Extract the (x, y) coordinate from the center of the cell holding the provided text.  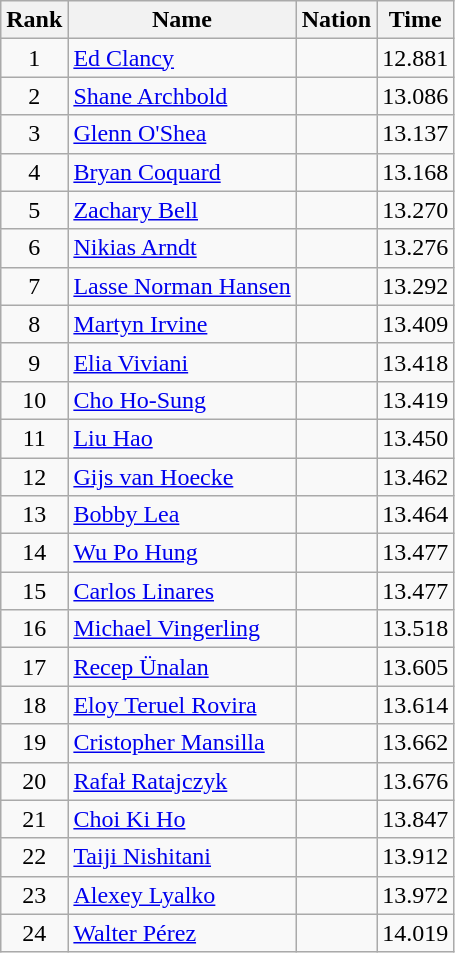
Glenn O'Shea (182, 134)
3 (34, 134)
13.676 (416, 781)
16 (34, 629)
13.662 (416, 743)
Lasse Norman Hansen (182, 286)
14 (34, 553)
13.276 (416, 248)
5 (34, 210)
13.137 (416, 134)
Martyn Irvine (182, 324)
13.912 (416, 857)
13.418 (416, 362)
Elia Viviani (182, 362)
Name (182, 20)
Carlos Linares (182, 591)
Taiji Nishitani (182, 857)
13.168 (416, 172)
14.019 (416, 933)
13.450 (416, 438)
13.972 (416, 895)
18 (34, 705)
9 (34, 362)
13 (34, 515)
Rafał Ratajczyk (182, 781)
Michael Vingerling (182, 629)
Bryan Coquard (182, 172)
11 (34, 438)
13.847 (416, 819)
Recep Ünalan (182, 667)
Shane Archbold (182, 96)
Nikias Arndt (182, 248)
20 (34, 781)
24 (34, 933)
Time (416, 20)
Choi Ki Ho (182, 819)
8 (34, 324)
Cristopher Mansilla (182, 743)
13.464 (416, 515)
1 (34, 58)
Nation (336, 20)
17 (34, 667)
13.605 (416, 667)
Liu Hao (182, 438)
13.419 (416, 400)
13.270 (416, 210)
Eloy Teruel Rovira (182, 705)
19 (34, 743)
13.462 (416, 477)
13.614 (416, 705)
Alexey Lyalko (182, 895)
23 (34, 895)
13.518 (416, 629)
Ed Clancy (182, 58)
Rank (34, 20)
22 (34, 857)
4 (34, 172)
Walter Pérez (182, 933)
Zachary Bell (182, 210)
21 (34, 819)
12 (34, 477)
13.409 (416, 324)
13.086 (416, 96)
6 (34, 248)
Wu Po Hung (182, 553)
Cho Ho-Sung (182, 400)
13.292 (416, 286)
12.881 (416, 58)
10 (34, 400)
7 (34, 286)
Bobby Lea (182, 515)
Gijs van Hoecke (182, 477)
15 (34, 591)
2 (34, 96)
